Locate the cell with the specified text and output its [x, y] center coordinate. 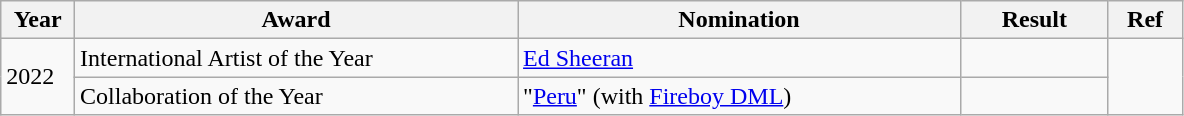
2022 [38, 77]
International Artist of the Year [296, 58]
Award [296, 20]
Result [1035, 20]
Nomination [740, 20]
Collaboration of the Year [296, 96]
"Peru" (with Fireboy DML) [740, 96]
Ed Sheeran [740, 58]
Ref [1145, 20]
Year [38, 20]
